Detect which cell encompasses the target text, then output its (X, Y) center coordinate. 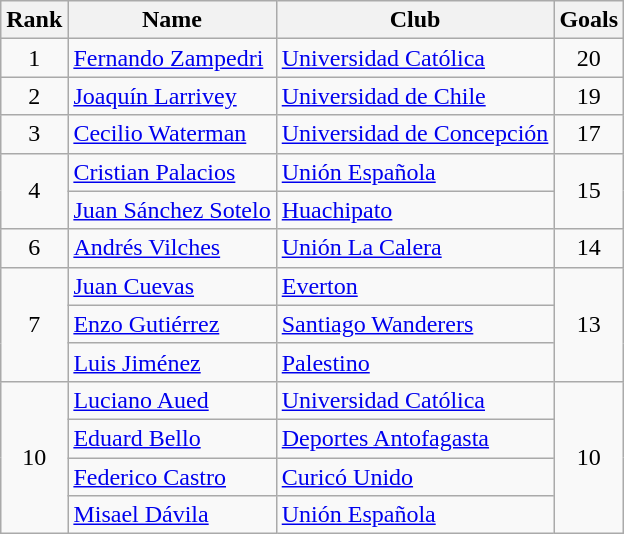
Rank (34, 20)
Universidad de Concepción (415, 134)
Federico Castro (172, 477)
4 (34, 191)
Juan Cuevas (172, 286)
Misael Dávila (172, 515)
20 (589, 58)
Fernando Zampedri (172, 58)
2 (34, 96)
Luciano Aued (172, 400)
Everton (415, 286)
13 (589, 324)
15 (589, 191)
Universidad de Chile (415, 96)
7 (34, 324)
17 (589, 134)
Huachipato (415, 210)
Name (172, 20)
Cristian Palacios (172, 172)
Eduard Bello (172, 438)
Unión La Calera (415, 248)
Andrés Vilches (172, 248)
Palestino (415, 362)
19 (589, 96)
1 (34, 58)
Goals (589, 20)
Santiago Wanderers (415, 324)
Luis Jiménez (172, 362)
Curicó Unido (415, 477)
Deportes Antofagasta (415, 438)
3 (34, 134)
Joaquín Larrivey (172, 96)
6 (34, 248)
14 (589, 248)
Club (415, 20)
Enzo Gutiérrez (172, 324)
Cecilio Waterman (172, 134)
Juan Sánchez Sotelo (172, 210)
